Scan for the cell matching the given text and deliver its (x, y) coordinate at center. 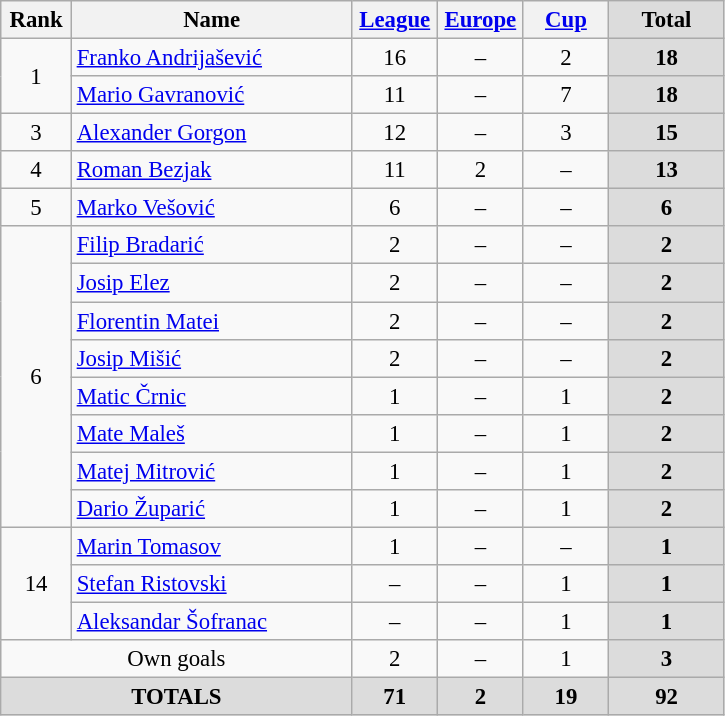
5 (36, 208)
13 (667, 170)
Matic Črnic (212, 396)
Marin Tomasov (212, 546)
Mate Maleš (212, 433)
7 (566, 95)
League (395, 20)
Franko Andrijašević (212, 58)
19 (566, 697)
Total (667, 20)
15 (667, 133)
TOTALS (176, 697)
Mario Gavranović (212, 95)
Aleksandar Šofranac (212, 621)
Own goals (176, 659)
71 (395, 697)
Josip Mišić (212, 358)
Florentin Matei (212, 321)
Name (212, 20)
12 (395, 133)
Roman Bezjak (212, 170)
4 (36, 170)
Europe (481, 20)
Rank (36, 20)
14 (36, 584)
Cup (566, 20)
Dario Župarić (212, 509)
92 (667, 697)
Alexander Gorgon (212, 133)
Matej Mitrović (212, 471)
Marko Vešović (212, 208)
Stefan Ristovski (212, 584)
Josip Elez (212, 283)
Filip Bradarić (212, 245)
16 (395, 58)
